Detect which cell encompasses the target text, then output its (x, y) center coordinate. 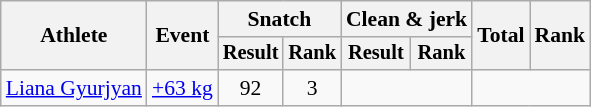
Clean & jerk (406, 19)
Snatch (280, 19)
Total (500, 36)
Athlete (74, 36)
Liana Gyurjyan (74, 88)
3 (312, 88)
Event (182, 36)
92 (251, 88)
+63 kg (182, 88)
